Return the (X, Y) coordinate for the center point of the cell that contains the specified text.  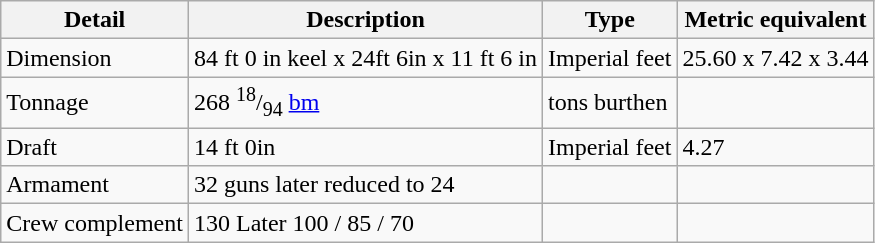
Detail (95, 20)
Dimension (95, 58)
14 ft 0in (365, 147)
Type (610, 20)
tons burthen (610, 102)
Description (365, 20)
130 Later 100 / 85 / 70 (365, 223)
32 guns later reduced to 24 (365, 185)
Crew complement (95, 223)
268 18/94 bm (365, 102)
Draft (95, 147)
84 ft 0 in keel x 24ft 6in x 11 ft 6 in (365, 58)
4.27 (776, 147)
Armament (95, 185)
Metric equivalent (776, 20)
Tonnage (95, 102)
25.60 x 7.42 x 3.44 (776, 58)
